Find where the given text appears and provide that cell's center as [x, y] coordinate. 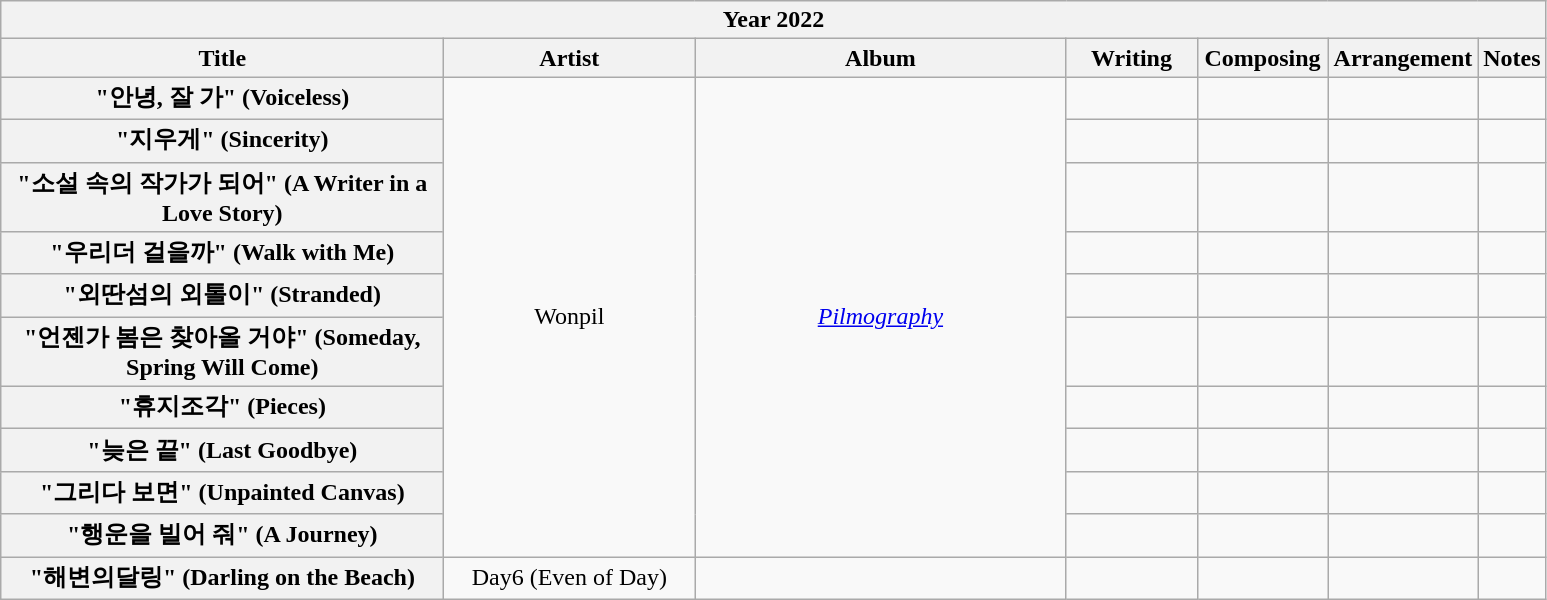
"그리다 보면" (Unpainted Canvas) [222, 492]
"소설 속의 작가가 되어" (A Writer in a Love Story) [222, 197]
"휴지조각" (Pieces) [222, 408]
"지우게" (Sincerity) [222, 140]
"우리더 걸을까" (Walk with Me) [222, 254]
Arrangement [1403, 58]
Wonpil [570, 317]
"외딴섬의 외톨이" (Stranded) [222, 296]
"언젠가 봄은 찾아올 거야" (Someday, Spring Will Come) [222, 352]
Composing [1262, 58]
Day6 (Even of Day) [570, 578]
Writing [1132, 58]
Artist [570, 58]
"해변의달링" (Darling on the Beach) [222, 578]
"안녕, 잘 가" (Voiceless) [222, 98]
Album [880, 58]
"행운을 빌어 줘" (A Journey) [222, 536]
Year 2022 [774, 20]
Notes [1512, 58]
Pilmography [880, 317]
Title [222, 58]
"늦은 끝" (Last Goodbye) [222, 450]
